Detect which cell encompasses the target text, then output its [x, y] center coordinate. 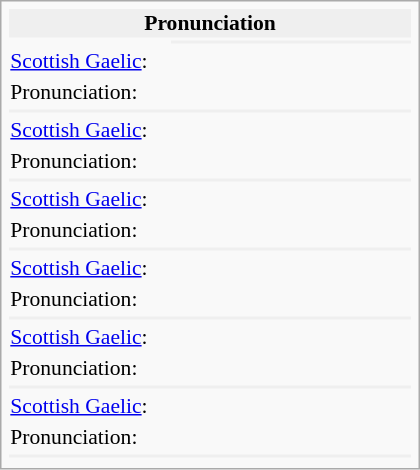
Pronunciation [210, 23]
